For the text-containing cell, return its midpoint in [x, y] coordinate format. 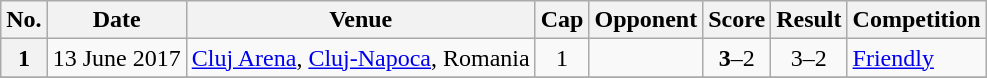
Cap [562, 20]
Competition [916, 20]
13 June 2017 [116, 58]
Cluj Arena, Cluj-Napoca, Romania [360, 58]
No. [24, 20]
Date [116, 20]
Score [737, 20]
Friendly [916, 58]
Result [809, 20]
Venue [360, 20]
Opponent [646, 20]
